Pinpoint the cell where the given text exists, returning its (X, Y) midpoint coordinate. 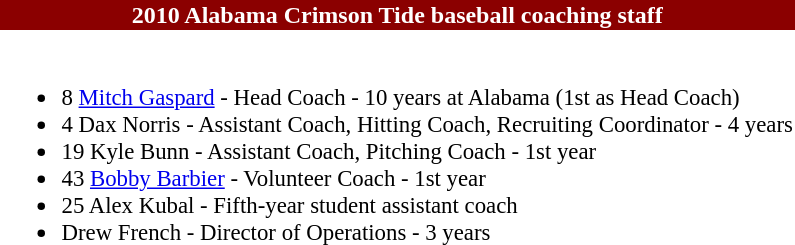
2010 Alabama Crimson Tide baseball coaching staff (397, 15)
